Pinpoint the cell where the given text exists, returning its (x, y) midpoint coordinate. 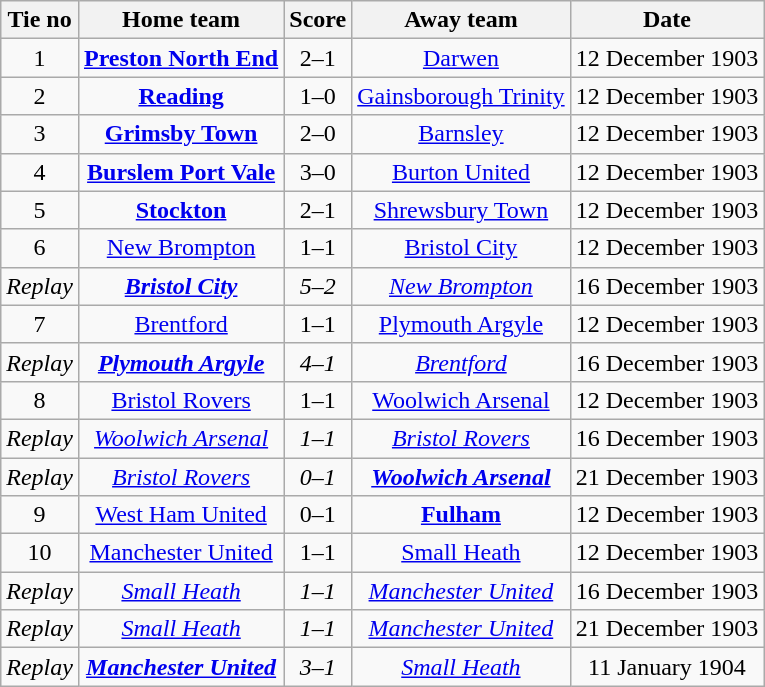
5–2 (318, 286)
Fulham (461, 515)
7 (40, 324)
Tie no (40, 20)
Darwen (461, 58)
2 (40, 96)
Gainsborough Trinity (461, 96)
Shrewsbury Town (461, 210)
Burslem Port Vale (180, 172)
6 (40, 248)
Grimsby Town (180, 134)
Away team (461, 20)
Stockton (180, 210)
4–1 (318, 362)
3 (40, 134)
Reading (180, 96)
Burton United (461, 172)
1 (40, 58)
Home team (180, 20)
Preston North End (180, 58)
Score (318, 20)
5 (40, 210)
3–0 (318, 172)
8 (40, 400)
Barnsley (461, 134)
Date (667, 20)
2–0 (318, 134)
10 (40, 553)
4 (40, 172)
3–1 (318, 667)
1–0 (318, 96)
9 (40, 515)
11 January 1904 (667, 667)
West Ham United (180, 515)
